Provide the (X, Y) coordinate of the cell's center where the given text is located.  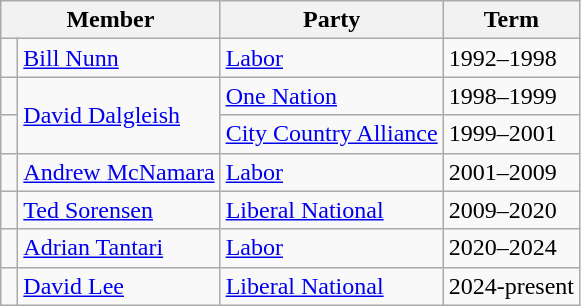
2024-present (511, 286)
2009–2020 (511, 210)
Andrew McNamara (119, 172)
2001–2009 (511, 172)
1998–1999 (511, 96)
Party (332, 20)
Adrian Tantari (119, 248)
2020–2024 (511, 248)
David Dalgleish (119, 115)
Bill Nunn (119, 58)
1999–2001 (511, 134)
City Country Alliance (332, 134)
1992–1998 (511, 58)
One Nation (332, 96)
David Lee (119, 286)
Member (110, 20)
Ted Sorensen (119, 210)
Term (511, 20)
